Search for the cell housing the specified text and yield its (x, y) center coordinate. 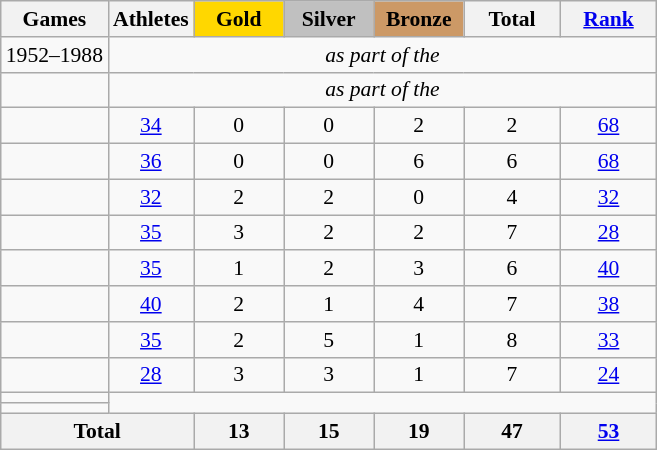
13 (239, 431)
8 (512, 340)
Silver (329, 19)
47 (512, 431)
34 (151, 126)
Gold (239, 19)
36 (151, 162)
53 (608, 431)
19 (419, 431)
38 (608, 304)
Athletes (151, 19)
Games (54, 19)
33 (608, 340)
24 (608, 375)
1952–1988 (54, 55)
Rank (608, 19)
Bronze (419, 19)
15 (329, 431)
5 (329, 340)
